Detect which cell encompasses the target text, then output its [X, Y] center coordinate. 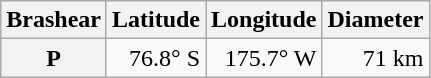
Diameter [376, 20]
Longitude [264, 20]
Brashear [54, 20]
76.8° S [156, 58]
P [54, 58]
175.7° W [264, 58]
Latitude [156, 20]
71 km [376, 58]
